Locate the cell with the specified text and output its (X, Y) center coordinate. 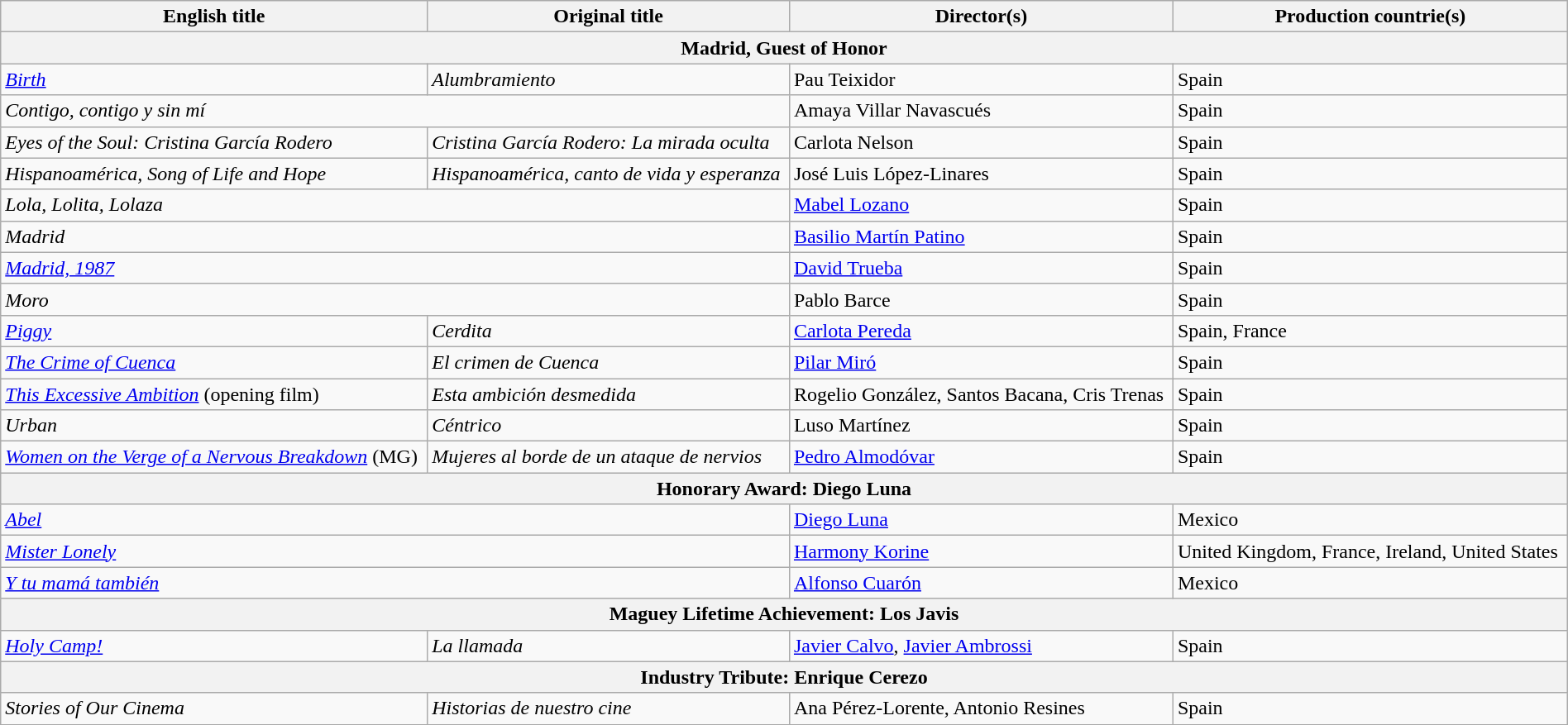
José Luis López-Linares (981, 174)
Original title (609, 17)
Mabel Lozano (981, 205)
Birth (214, 79)
Harmony Korine (981, 551)
Piggy (214, 331)
Esta ambición desmedida (609, 394)
Contigo, contigo y sin mí (395, 111)
El crimen de Cuenca (609, 362)
Javier Calvo, Javier Ambrossi (981, 646)
Céntrico (609, 426)
Luso Martínez (981, 426)
Cerdita (609, 331)
The Crime of Cuenca (214, 362)
Honorary Award: Diego Luna (784, 489)
Abel (395, 520)
Hispanoamérica, canto de vida y esperanza (609, 174)
This Excessive Ambition (opening film) (214, 394)
Alfonso Cuarón (981, 583)
Mujeres al borde de un ataque de nervios (609, 457)
Carlota Nelson (981, 142)
Mister Lonely (395, 551)
Madrid, Guest of Honor (784, 48)
Basilio Martín Patino (981, 236)
Urban (214, 426)
Madrid (395, 236)
Lola, Lolita, Lolaza (395, 205)
Hispanoamérica, Song of Life and Hope (214, 174)
Cristina García Rodero: La mirada oculta (609, 142)
David Trueba (981, 268)
Carlota Pereda (981, 331)
Madrid, 1987 (395, 268)
Alumbramiento (609, 79)
Stories of Our Cinema (214, 708)
Director(s) (981, 17)
La llamada (609, 646)
Moro (395, 299)
Women on the Verge of a Nervous Breakdown (MG) (214, 457)
Maguey Lifetime Achievement: Los Javis (784, 614)
Historias de nuestro cine (609, 708)
Eyes of the Soul: Cristina García Rodero (214, 142)
Ana Pérez-Lorente, Antonio Resines (981, 708)
United Kingdom, France, Ireland, United States (1370, 551)
Pau Teixidor (981, 79)
Holy Camp! (214, 646)
Amaya Villar Navascués (981, 111)
Industry Tribute: Enrique Cerezo (784, 677)
Y tu mamá también (395, 583)
Diego Luna (981, 520)
Spain, France (1370, 331)
English title (214, 17)
Pablo Barce (981, 299)
Pilar Miró (981, 362)
Pedro Almodóvar (981, 457)
Production countrie(s) (1370, 17)
Rogelio González, Santos Bacana, Cris Trenas (981, 394)
